Identify which cell holds the provided text, then report its (x, y) central coordinate. 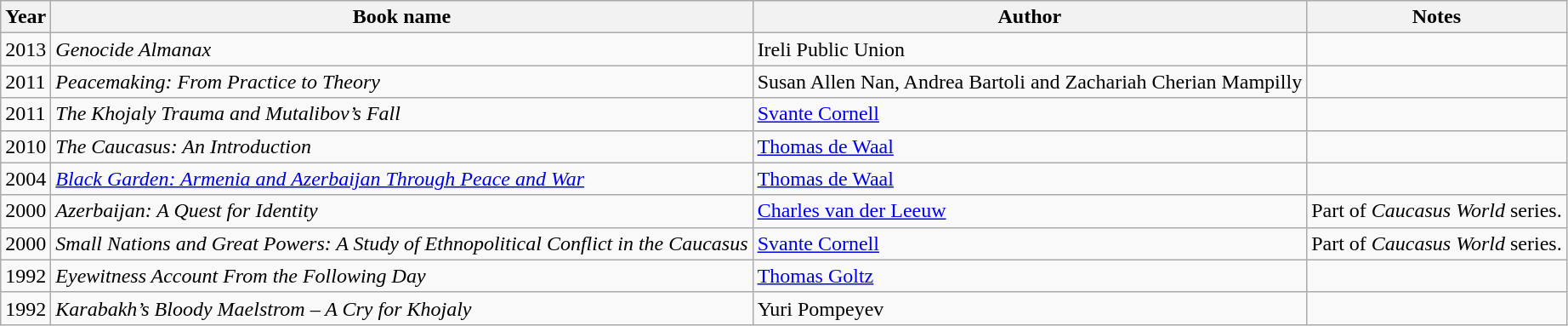
Small Nations and Great Powers: A Study of Ethnopolitical Conflict in the Caucasus (401, 243)
Susan Allen Nan, Andrea Bartoli and Zachariah Cherian Mampilly (1030, 82)
Book name (401, 17)
Peacemaking: From Practice to Theory (401, 82)
2013 (26, 49)
The Khojaly Trauma and Mutalibov’s Fall (401, 114)
Karabakh’s Bloody Maelstrom – A Cry for Khojaly (401, 308)
Genocide Almanax (401, 49)
2010 (26, 146)
Black Garden: Armenia and Azerbaijan Through Peace and War (401, 179)
Charles van der Leeuw (1030, 211)
The Caucasus: An Introduction (401, 146)
Year (26, 17)
Author (1030, 17)
Yuri Pompeyev (1030, 308)
Notes (1437, 17)
Eyewitness Account From the Following Day (401, 276)
2004 (26, 179)
Thomas Goltz (1030, 276)
Azerbaijan: A Quest for Identity (401, 211)
Ireli Public Union (1030, 49)
